Identify which cell holds the provided text, then report its (x, y) central coordinate. 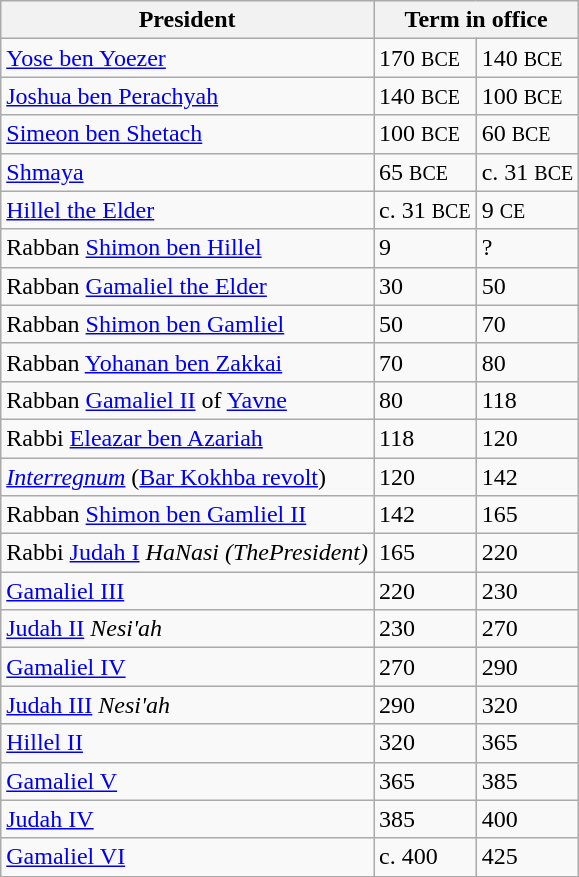
c. 400 (426, 857)
Interregnum (Bar Kokhba revolt) (188, 477)
Rabban Yohanan ben Zakkai (188, 362)
9 CE (528, 210)
Rabban Gamaliel II of Yavne (188, 400)
Term in office (476, 20)
Judah III Nesi'ah (188, 705)
? (528, 248)
Judah II Nesi'ah (188, 629)
President (188, 20)
Hillel II (188, 743)
Rabban Shimon ben Hillel (188, 248)
Rabban Gamaliel the Elder (188, 286)
Joshua ben Perachyah (188, 96)
Rabbi Judah I HaNasi (ThePresident) (188, 553)
170 BCE (426, 58)
Rabbi Eleazar ben Azariah (188, 438)
30 (426, 286)
Simeon ben Shetach (188, 134)
Gamaliel III (188, 591)
425 (528, 857)
400 (528, 819)
65 BCE (426, 172)
Shmaya (188, 172)
60 BCE (528, 134)
Judah IV (188, 819)
Gamaliel VI (188, 857)
Rabban Shimon ben Gamliel II (188, 515)
Gamaliel IV (188, 667)
Hillel the Elder (188, 210)
Rabban Shimon ben Gamliel (188, 324)
Gamaliel V (188, 781)
Yose ben Yoezer (188, 58)
9 (426, 248)
